Search for the cell housing the specified text and yield its [x, y] center coordinate. 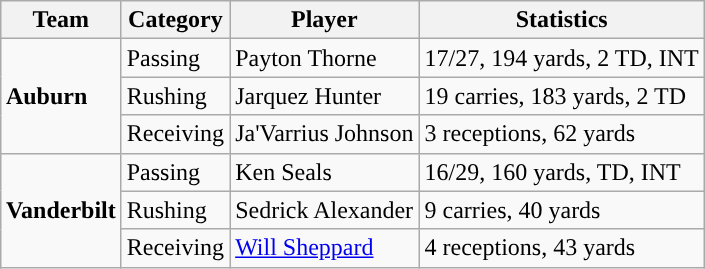
Will Sheppard [324, 248]
3 receptions, 62 yards [562, 134]
Ja'Varrius Johnson [324, 134]
19 carries, 183 yards, 2 TD [562, 96]
Category [175, 20]
17/27, 194 yards, 2 TD, INT [562, 58]
16/29, 160 yards, TD, INT [562, 172]
Ken Seals [324, 172]
Jarquez Hunter [324, 96]
Team [60, 20]
Statistics [562, 20]
Auburn [60, 96]
Sedrick Alexander [324, 210]
Payton Thorne [324, 58]
9 carries, 40 yards [562, 210]
Vanderbilt [60, 210]
Player [324, 20]
4 receptions, 43 yards [562, 248]
